Scan for the cell matching the given text and deliver its (X, Y) coordinate at center. 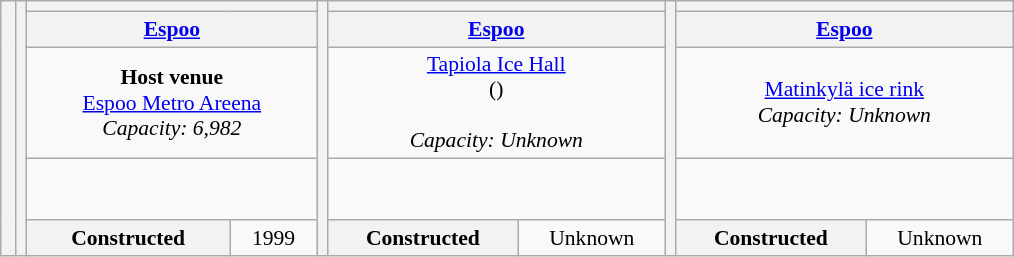
Tapiola Ice Hall()Capacity: Unknown (496, 103)
1999 (274, 238)
Matinkylä ice rinkCapacity: Unknown (844, 103)
Host venueEspoo Metro AreenaCapacity: 6,982 (172, 103)
